Capture the cell that displays the provided text and extract its (X, Y) central coordinate. 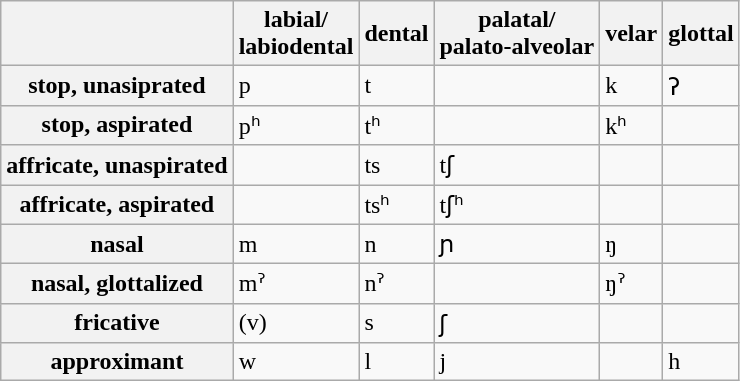
p (296, 86)
tʃʰ (517, 204)
affricate, unaspirated (117, 165)
ʔ (701, 86)
ŋ (632, 244)
s (396, 323)
palatal/palato-alveolar (517, 34)
dental (396, 34)
ʃ (517, 323)
(v) (296, 323)
velar (632, 34)
j (517, 362)
fricative (117, 323)
ɲ (517, 244)
ŋˀ (632, 284)
nasal (117, 244)
w (296, 362)
labial/labiodental (296, 34)
t (396, 86)
tʰ (396, 125)
pʰ (296, 125)
approximant (117, 362)
k (632, 86)
m (296, 244)
kʰ (632, 125)
nˀ (396, 284)
stop, unasiprated (117, 86)
tʃ (517, 165)
h (701, 362)
l (396, 362)
ts (396, 165)
stop, aspirated (117, 125)
affricate, aspirated (117, 204)
nasal, glottalized (117, 284)
tsʰ (396, 204)
glottal (701, 34)
n (396, 244)
mˀ (296, 284)
